Detect which cell encompasses the target text, then output its [X, Y] center coordinate. 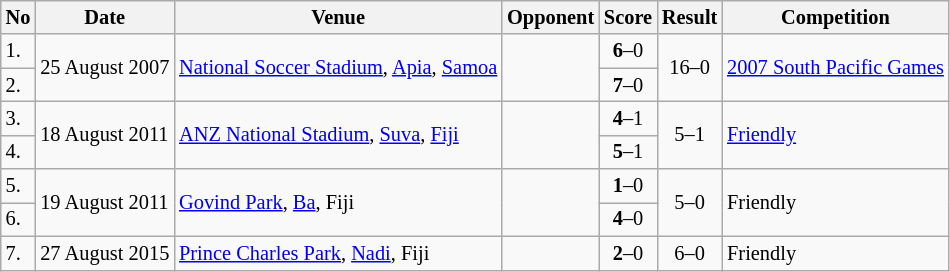
No [18, 17]
1–0 [628, 186]
2. [18, 85]
Score [628, 17]
7–0 [628, 85]
16–0 [690, 68]
19 August 2011 [104, 202]
Venue [338, 17]
2007 South Pacific Games [836, 68]
2–0 [628, 253]
4–1 [628, 118]
1. [18, 51]
3. [18, 118]
ANZ National Stadium, Suva, Fiji [338, 134]
25 August 2007 [104, 68]
Prince Charles Park, Nadi, Fiji [338, 253]
Competition [836, 17]
5. [18, 186]
27 August 2015 [104, 253]
6. [18, 219]
4. [18, 152]
Result [690, 17]
Govind Park, Ba, Fiji [338, 202]
National Soccer Stadium, Apia, Samoa [338, 68]
5–0 [690, 202]
18 August 2011 [104, 134]
7. [18, 253]
4–0 [628, 219]
Opponent [550, 17]
Date [104, 17]
